Output the [X, Y] coordinate of the center of the cell containing the given text.  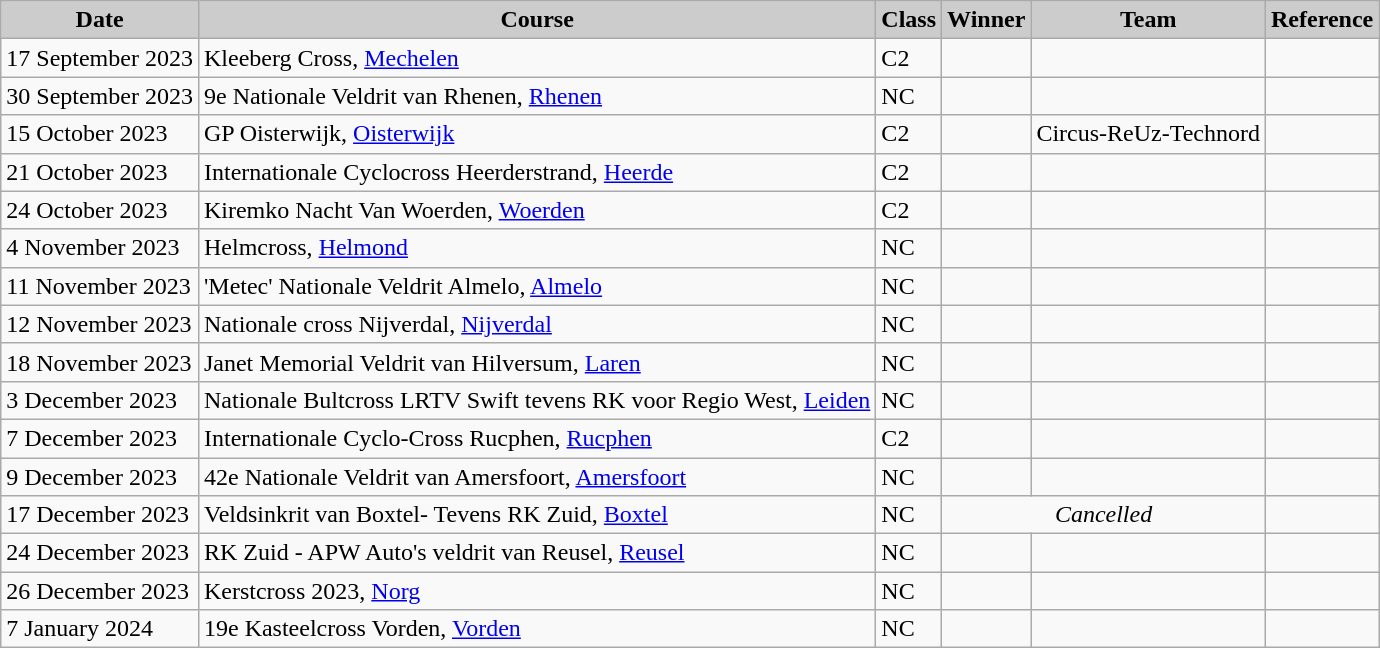
24 October 2023 [100, 210]
'Metec' Nationale Veldrit Almelo, Almelo [536, 286]
42e Nationale Veldrit van Amersfoort, Amersfoort [536, 477]
Kerstcross 2023, Norg [536, 591]
26 December 2023 [100, 591]
Winner [986, 20]
Class [909, 20]
19e Kasteelcross Vorden, Vorden [536, 629]
7 January 2024 [100, 629]
11 November 2023 [100, 286]
Team [1148, 20]
Kiremko Nacht Van Woerden, Woerden [536, 210]
Nationale Bultcross LRTV Swift tevens RK voor Regio West, Leiden [536, 400]
Cancelled [1104, 515]
9e Nationale Veldrit van Rhenen, Rhenen [536, 96]
21 October 2023 [100, 172]
Internationale Cyclo-Cross Rucphen, Rucphen [536, 438]
18 November 2023 [100, 362]
17 September 2023 [100, 58]
Kleeberg Cross, Mechelen [536, 58]
Reference [1322, 20]
30 September 2023 [100, 96]
15 October 2023 [100, 134]
Internationale Cyclocross Heerderstrand, Heerde [536, 172]
9 December 2023 [100, 477]
7 December 2023 [100, 438]
Janet Memorial Veldrit van Hilversum, Laren [536, 362]
Circus-ReUz-Technord [1148, 134]
12 November 2023 [100, 324]
Date [100, 20]
RK Zuid - APW Auto's veldrit van Reusel, Reusel [536, 553]
GP Oisterwijk, Oisterwijk [536, 134]
17 December 2023 [100, 515]
Veldsinkrit van Boxtel- Tevens RK Zuid, Boxtel [536, 515]
4 November 2023 [100, 248]
3 December 2023 [100, 400]
Helmcross, Helmond [536, 248]
Course [536, 20]
Nationale cross Nijverdal, Nijverdal [536, 324]
24 December 2023 [100, 553]
